Provide the (X, Y) coordinate of the cell's center where the given text is located.  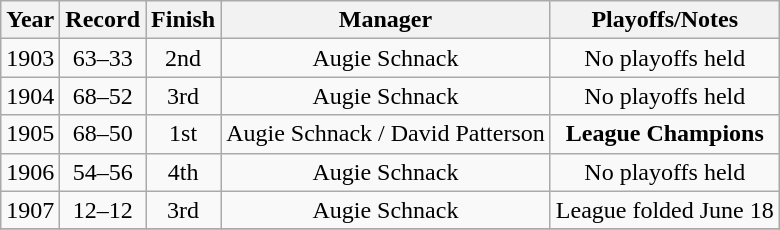
Manager (386, 20)
League folded June 18 (664, 210)
1905 (30, 134)
1903 (30, 58)
1st (184, 134)
Augie Schnack / David Patterson (386, 134)
League Champions (664, 134)
1904 (30, 96)
68–52 (103, 96)
63–33 (103, 58)
68–50 (103, 134)
2nd (184, 58)
Finish (184, 20)
Year (30, 20)
1906 (30, 172)
4th (184, 172)
Record (103, 20)
12–12 (103, 210)
1907 (30, 210)
Playoffs/Notes (664, 20)
54–56 (103, 172)
